For the text-containing cell, return its midpoint in [X, Y] coordinate format. 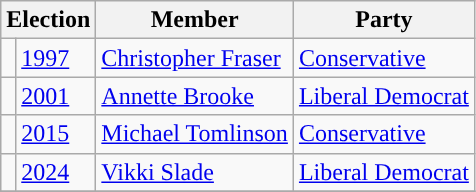
Annette Brooke [195, 96]
Member [195, 20]
2001 [56, 96]
Christopher Fraser [195, 58]
1997 [56, 58]
Vikki Slade [195, 172]
Election [48, 20]
2024 [56, 172]
Party [384, 20]
Michael Tomlinson [195, 134]
2015 [56, 134]
